Provide the (X, Y) coordinate of the cell's center where the given text is located.  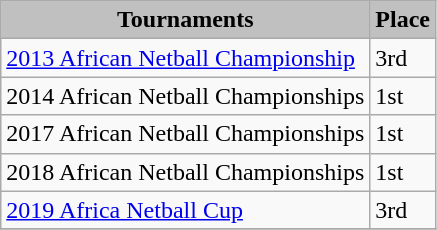
Tournaments (186, 20)
2014 African Netball Championships (186, 96)
2013 African Netball Championship (186, 58)
2017 African Netball Championships (186, 134)
2019 Africa Netball Cup (186, 210)
Place (403, 20)
2018 African Netball Championships (186, 172)
